Output the (X, Y) coordinate of the center of the cell containing the given text.  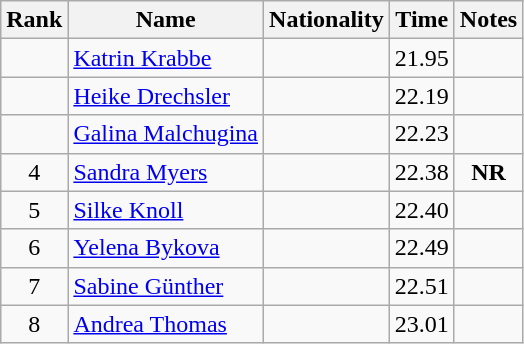
22.19 (422, 96)
Notes (488, 20)
Rank (34, 20)
5 (34, 210)
21.95 (422, 58)
Nationality (327, 20)
Heike Drechsler (166, 96)
Sandra Myers (166, 172)
22.38 (422, 172)
Yelena Bykova (166, 248)
23.01 (422, 324)
22.49 (422, 248)
NR (488, 172)
22.51 (422, 286)
Sabine Günther (166, 286)
Silke Knoll (166, 210)
Galina Malchugina (166, 134)
6 (34, 248)
22.40 (422, 210)
7 (34, 286)
22.23 (422, 134)
Name (166, 20)
Andrea Thomas (166, 324)
Time (422, 20)
4 (34, 172)
Katrin Krabbe (166, 58)
8 (34, 324)
